Extract the (x, y) coordinate from the center of the cell holding the provided text.  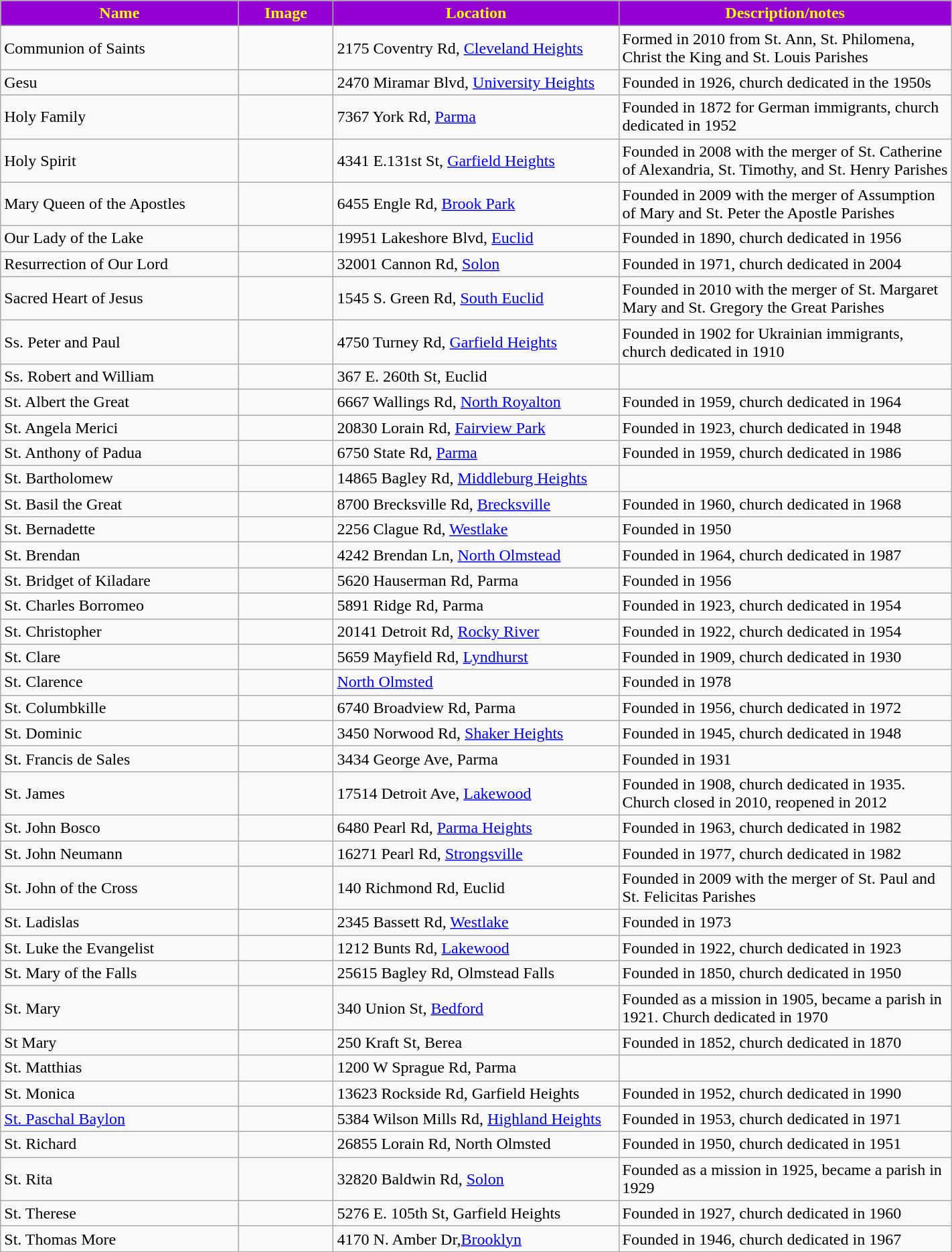
St. Matthias (119, 1068)
Founded in 1909, church dedicated in 1930 (785, 657)
7367 York Rd, Parma (476, 116)
St. Therese (119, 1213)
25615 Bagley Rd, Olmstead Falls (476, 973)
Founded in 1971, church dedicated in 2004 (785, 264)
Location (476, 13)
St. Luke the Evangelist (119, 948)
6740 Broadview Rd, Parma (476, 708)
Founded in 2009 with the merger of Assumption of Mary and St. Peter the Apostle Parishes (785, 204)
Gesu (119, 82)
2175 Coventry Rd, Cleveland Heights (476, 48)
North Olmsted (476, 682)
Founded in 1872 for German immigrants, church dedicated in 1952 (785, 116)
340 Union St, Bedford (476, 1008)
Holy Spirit (119, 161)
Resurrection of Our Lord (119, 264)
Founded in 1927, church dedicated in 1960 (785, 1213)
Founded in 1922, church dedicated in 1954 (785, 631)
Founded in 1964, church dedicated in 1987 (785, 555)
St. Anthony of Padua (119, 453)
3450 Norwood Rd, Shaker Heights (476, 733)
Founded in 1952, church dedicated in 1990 (785, 1093)
5384 Wilson Mills Rd, Highland Heights (476, 1119)
2470 Miramar Blvd, University Heights (476, 82)
Our Lady of the Lake (119, 238)
St. Bridget of Kiladare (119, 580)
4242 Brendan Ln, North Olmstead (476, 555)
1545 S. Green Rd, South Euclid (476, 299)
Founded in 1902 for Ukrainian immigrants, church dedicated in 1910 (785, 341)
St. Albert the Great (119, 402)
367 E. 260th St, Euclid (476, 376)
St. Monica (119, 1093)
19951 Lakeshore Blvd, Euclid (476, 238)
Founded in 1931 (785, 759)
Mary Queen of the Apostles (119, 204)
6667 Wallings Rd, North Royalton (476, 402)
Description/notes (785, 13)
St. Francis de Sales (119, 759)
Founded as a mission in 1925, became a parish in 1929 (785, 1178)
5276 E. 105th St, Garfield Heights (476, 1213)
Founded in 1923, church dedicated in 1954 (785, 606)
20830 Lorain Rd, Fairview Park (476, 428)
Founded in 1926, church dedicated in the 1950s (785, 82)
140 Richmond Rd, Euclid (476, 888)
Founded in 1908, church dedicated in 1935. Church closed in 2010, reopened in 2012 (785, 793)
Founded in 1890, church dedicated in 1956 (785, 238)
St. Ladislas (119, 923)
Founded in 1960, church dedicated in 1968 (785, 504)
St. Bartholomew (119, 479)
St. John Neumann (119, 854)
1212 Bunts Rd, Lakewood (476, 948)
Founded in 1946, church dedicated in 1967 (785, 1239)
St. John Bosco (119, 828)
2256 Clague Rd, Westlake (476, 530)
Founded in 1923, church dedicated in 1948 (785, 428)
St. Bernadette (119, 530)
Founded in 1850, church dedicated in 1950 (785, 973)
St. Mary (119, 1008)
St. Angela Merici (119, 428)
St. Basil the Great (119, 504)
Founded in 1950 (785, 530)
16271 Pearl Rd, Strongsville (476, 854)
St. Paschal Baylon (119, 1119)
St. Brendan (119, 555)
Founded in 2009 with the merger of St. Paul and St. Felicitas Parishes (785, 888)
Founded in 1959, church dedicated in 1986 (785, 453)
Founded in 1973 (785, 923)
5620 Hauserman Rd, Parma (476, 580)
Founded in 1950, church dedicated in 1951 (785, 1144)
6750 State Rd, Parma (476, 453)
Name (119, 13)
Ss. Robert and William (119, 376)
17514 Detroit Ave, Lakewood (476, 793)
26855 Lorain Rd, North Olmsted (476, 1144)
St. Richard (119, 1144)
Founded in 1922, church dedicated in 1923 (785, 948)
St. Christopher (119, 631)
Sacred Heart of Jesus (119, 299)
St. Clarence (119, 682)
Founded in 1977, church dedicated in 1982 (785, 854)
St. Clare (119, 657)
32001 Cannon Rd, Solon (476, 264)
Founded as a mission in 1905, became a parish in 1921. Church dedicated in 1970 (785, 1008)
4170 N. Amber Dr,Brooklyn (476, 1239)
Founded in 1959, church dedicated in 1964 (785, 402)
3434 George Ave, Parma (476, 759)
Founded in 1953, church dedicated in 1971 (785, 1119)
6455 Engle Rd, Brook Park (476, 204)
Founded in 1956 (785, 580)
St. Rita (119, 1178)
Founded in 1963, church dedicated in 1982 (785, 828)
1200 W Sprague Rd, Parma (476, 1068)
Communion of Saints (119, 48)
St. Mary of the Falls (119, 973)
Formed in 2010 from St. Ann, St. Philomena, Christ the King and St. Louis Parishes (785, 48)
St. Thomas More (119, 1239)
St. Charles Borromeo (119, 606)
2345 Bassett Rd, Westlake (476, 923)
St. Columbkille (119, 708)
St Mary (119, 1042)
Founded in 1956, church dedicated in 1972 (785, 708)
4750 Turney Rd, Garfield Heights (476, 341)
Ss. Peter and Paul (119, 341)
5891 Ridge Rd, Parma (476, 606)
Founded in 2010 with the merger of St. Margaret Mary and St. Gregory the Great Parishes (785, 299)
Founded in 1852, church dedicated in 1870 (785, 1042)
32820 Baldwin Rd, Solon (476, 1178)
20141 Detroit Rd, Rocky River (476, 631)
Founded in 2008 with the merger of St. Catherine of Alexandria, St. Timothy, and St. Henry Parishes (785, 161)
Holy Family (119, 116)
Image (286, 13)
St. Dominic (119, 733)
14865 Bagley Rd, Middleburg Heights (476, 479)
4341 E.131st St, Garfield Heights (476, 161)
St. John of the Cross (119, 888)
8700 Brecksville Rd, Brecksville (476, 504)
5659 Mayfield Rd, Lyndhurst (476, 657)
13623 Rockside Rd, Garfield Heights (476, 1093)
St. James (119, 793)
Founded in 1945, church dedicated in 1948 (785, 733)
Founded in 1978 (785, 682)
250 Kraft St, Berea (476, 1042)
6480 Pearl Rd, Parma Heights (476, 828)
